Detect which cell encompasses the target text, then output its [x, y] center coordinate. 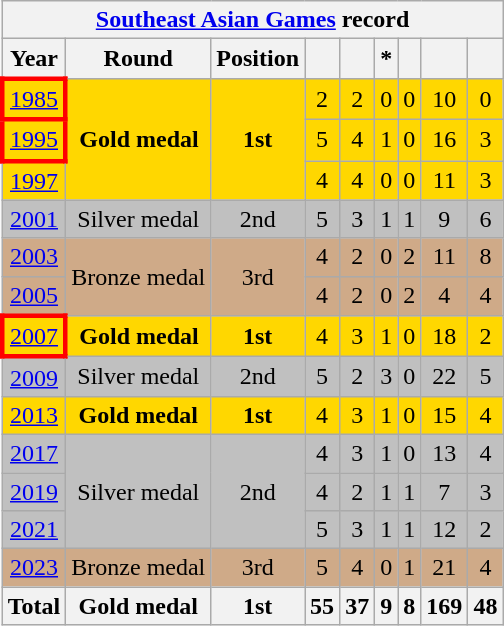
2013 [34, 415]
2009 [34, 377]
* [386, 59]
Southeast Asian Games record [252, 20]
12 [444, 530]
7 [444, 491]
Year [34, 59]
2017 [34, 453]
1997 [34, 180]
2019 [34, 491]
18 [444, 336]
2023 [34, 568]
48 [486, 606]
2003 [34, 257]
21 [444, 568]
55 [322, 606]
16 [444, 140]
13 [444, 453]
1995 [34, 140]
22 [444, 377]
2005 [34, 296]
169 [444, 606]
10 [444, 98]
6 [486, 219]
2007 [34, 336]
2001 [34, 219]
Total [34, 606]
Round [138, 59]
Position [258, 59]
37 [358, 606]
15 [444, 415]
2021 [34, 530]
1985 [34, 98]
